Capture the cell that displays the provided text and extract its [X, Y] central coordinate. 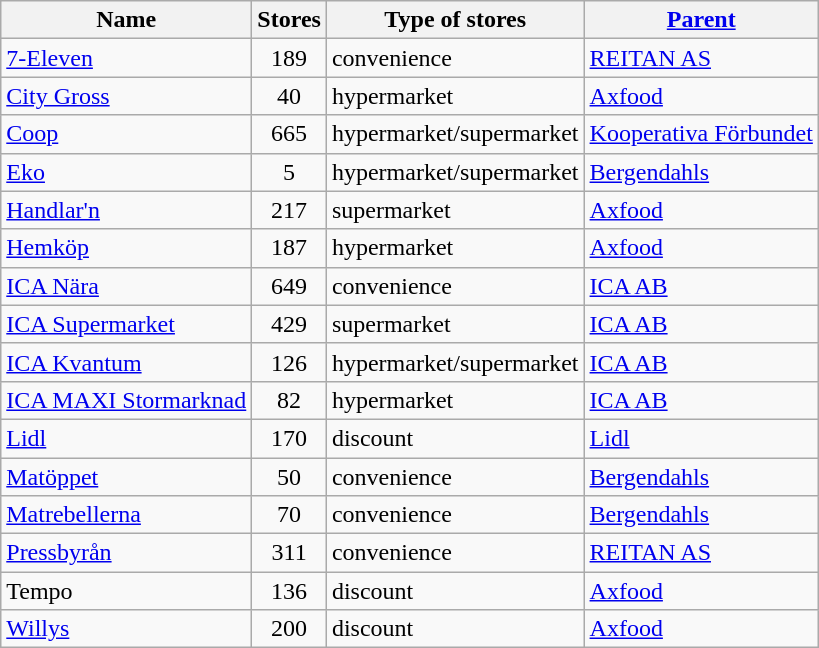
7-Eleven [126, 58]
189 [290, 58]
187 [290, 248]
Name [126, 20]
ICA MAXI Stormarknad [126, 400]
Stores [290, 20]
ICA Nära [126, 286]
Type of stores [455, 20]
217 [290, 210]
126 [290, 362]
649 [290, 286]
429 [290, 324]
Handlar'n [126, 210]
Pressbyrån [126, 553]
136 [290, 591]
200 [290, 629]
ICA Supermarket [126, 324]
70 [290, 515]
Parent [701, 20]
665 [290, 134]
Willys [126, 629]
170 [290, 438]
Matrebellerna [126, 515]
Kooperativa Förbundet [701, 134]
Coop [126, 134]
Hemköp [126, 248]
5 [290, 172]
82 [290, 400]
Eko [126, 172]
ICA Kvantum [126, 362]
40 [290, 96]
Matöppet [126, 477]
City Gross [126, 96]
Tempo [126, 591]
50 [290, 477]
311 [290, 553]
